Detect which cell encompasses the target text, then output its [x, y] center coordinate. 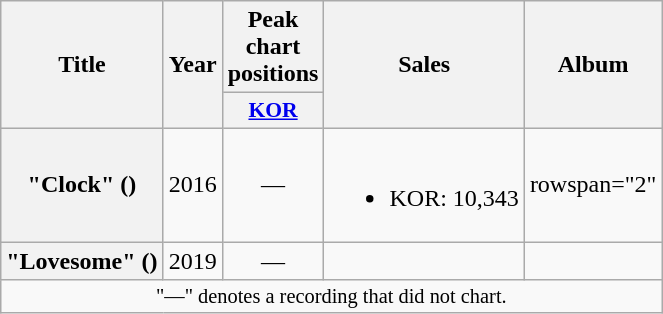
Title [82, 65]
Peak chart positions [273, 47]
2016 [192, 184]
"Lovesome" () [82, 261]
"Clock" () [82, 184]
Year [192, 65]
2019 [192, 261]
"—" denotes a recording that did not chart. [332, 297]
Sales [424, 65]
rowspan="2" [593, 184]
KOR [273, 111]
KOR: 10,343 [424, 184]
Album [593, 65]
